Search for the cell housing the specified text and yield its [x, y] center coordinate. 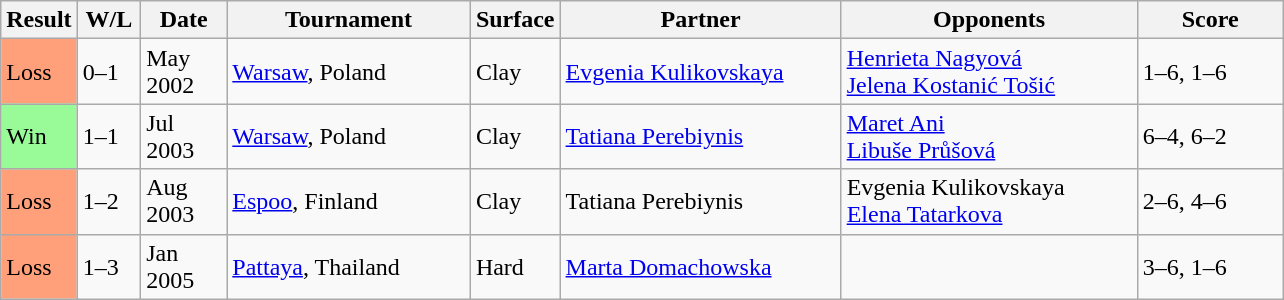
Score [1210, 20]
Tournament [349, 20]
Opponents [989, 20]
6–4, 6–2 [1210, 136]
0–1 [109, 72]
Aug 2003 [184, 202]
Result [39, 20]
1–2 [109, 202]
1–6, 1–6 [1210, 72]
Partner [700, 20]
W/L [109, 20]
Date [184, 20]
Jul 2003 [184, 136]
Evgenia Kulikovskaya [700, 72]
May 2002 [184, 72]
2–6, 4–6 [1210, 202]
Maret Ani Libuše Průšová [989, 136]
Win [39, 136]
3–6, 1–6 [1210, 266]
Evgenia Kulikovskaya Elena Tatarkova [989, 202]
1–1 [109, 136]
1–3 [109, 266]
Hard [515, 266]
Marta Domachowska [700, 266]
Henrieta Nagyová Jelena Kostanić Tošić [989, 72]
Surface [515, 20]
Jan 2005 [184, 266]
Espoo, Finland [349, 202]
Pattaya, Thailand [349, 266]
